Determine the (x, y) coordinate at the center of the cell enclosing the given text.  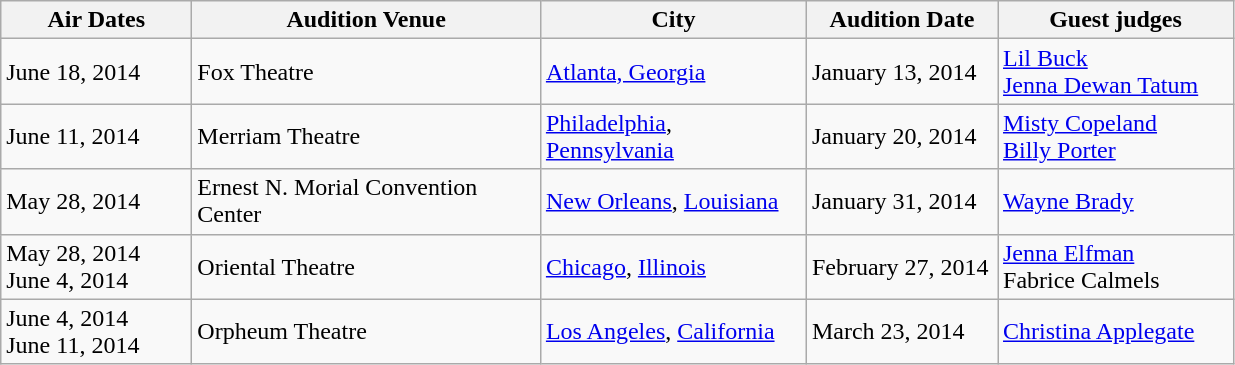
Guest judges (1116, 20)
Misty CopelandBilly Porter (1116, 136)
Orpheum Theatre (366, 332)
Lil BuckJenna Dewan Tatum (1116, 72)
May 28, 2014June 4, 2014 (96, 266)
Christina Applegate (1116, 332)
January 31, 2014 (902, 202)
February 27, 2014 (902, 266)
May 28, 2014 (96, 202)
Philadelphia, Pennsylvania (673, 136)
Merriam Theatre (366, 136)
Wayne Brady (1116, 202)
Jenna ElfmanFabrice Calmels (1116, 266)
Atlanta, Georgia (673, 72)
Audition Venue (366, 20)
March 23, 2014 (902, 332)
Audition Date (902, 20)
January 13, 2014 (902, 72)
Air Dates (96, 20)
Oriental Theatre (366, 266)
City (673, 20)
June 4, 2014June 11, 2014 (96, 332)
June 18, 2014 (96, 72)
Fox Theatre (366, 72)
New Orleans, Louisiana (673, 202)
January 20, 2014 (902, 136)
Chicago, Illinois (673, 266)
Ernest N. Morial Convention Center (366, 202)
Los Angeles, California (673, 332)
June 11, 2014 (96, 136)
